Detect which cell encompasses the target text, then output its [x, y] center coordinate. 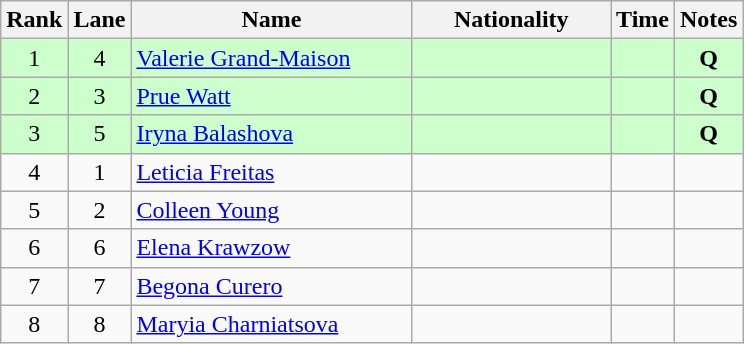
Lane [100, 20]
Maryia Charniatsova [272, 324]
Iryna Balashova [272, 134]
Name [272, 20]
Elena Krawzow [272, 248]
Begona Curero [272, 286]
Rank [34, 20]
Leticia Freitas [272, 172]
Valerie Grand-Maison [272, 58]
Time [643, 20]
Nationality [512, 20]
Prue Watt [272, 96]
Colleen Young [272, 210]
Notes [709, 20]
